From the cell containing the given text, extract its center point as (X, Y) coordinate. 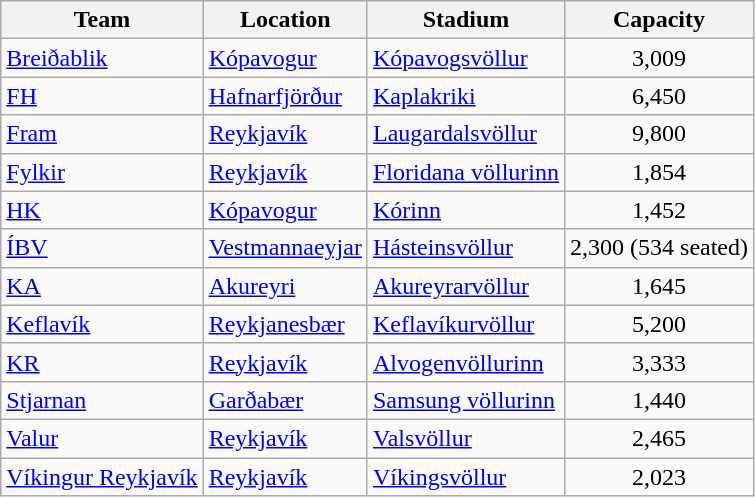
Stjarnan (102, 400)
Vestmannaeyjar (285, 248)
Laugardalsvöllur (466, 134)
5,200 (660, 324)
3,009 (660, 58)
2,300 (534 seated) (660, 248)
1,645 (660, 286)
Floridana völlurinn (466, 172)
Capacity (660, 20)
Valsvöllur (466, 438)
Hásteinsvöllur (466, 248)
HK (102, 210)
9,800 (660, 134)
Akureyri (285, 286)
2,465 (660, 438)
Víkingur Reykjavík (102, 477)
Kaplakriki (466, 96)
1,854 (660, 172)
Fram (102, 134)
Garðabær (285, 400)
Reykjanesbær (285, 324)
2,023 (660, 477)
Stadium (466, 20)
Keflavík (102, 324)
Team (102, 20)
Akureyrarvöllur (466, 286)
6,450 (660, 96)
Fylkir (102, 172)
Samsung völlurinn (466, 400)
Location (285, 20)
FH (102, 96)
Kópavogsvöllur (466, 58)
1,452 (660, 210)
3,333 (660, 362)
KR (102, 362)
Víkingsvöllur (466, 477)
1,440 (660, 400)
KA (102, 286)
Hafnarfjörður (285, 96)
Kórinn (466, 210)
Alvogenvöllurinn (466, 362)
Keflavíkurvöllur (466, 324)
ÍBV (102, 248)
Valur (102, 438)
Breiðablik (102, 58)
